Output the (x, y) coordinate of the center of the cell containing the given text.  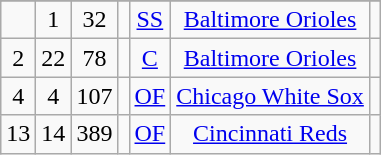
32 (94, 20)
22 (54, 58)
107 (94, 96)
SS (150, 20)
Cincinnati Reds (270, 134)
78 (94, 58)
C (150, 58)
389 (94, 134)
Chicago White Sox (270, 96)
13 (18, 134)
2 (18, 58)
1 (54, 20)
14 (54, 134)
